Identify which cell holds the provided text, then report its [x, y] central coordinate. 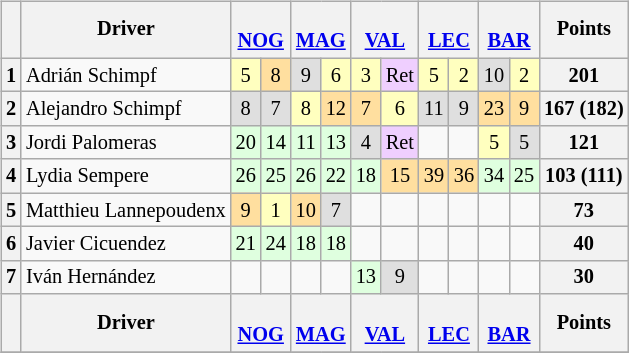
167 (182) [584, 109]
Adrián Schimpf [126, 75]
21 [246, 244]
24 [276, 244]
Alejandro Schimpf [126, 109]
34 [494, 176]
40 [584, 244]
20 [246, 143]
Iván Hernández [126, 277]
36 [464, 176]
39 [434, 176]
Jordi Palomeras [126, 143]
15 [400, 176]
73 [584, 210]
12 [336, 109]
121 [584, 143]
Javier Cicuendez [126, 244]
201 [584, 75]
Lydia Sempere [126, 176]
30 [584, 277]
14 [276, 143]
22 [336, 176]
Matthieu Lannepoudenx [126, 210]
103 (111) [584, 176]
23 [494, 109]
